Pinpoint the cell where the given text exists, returning its (x, y) midpoint coordinate. 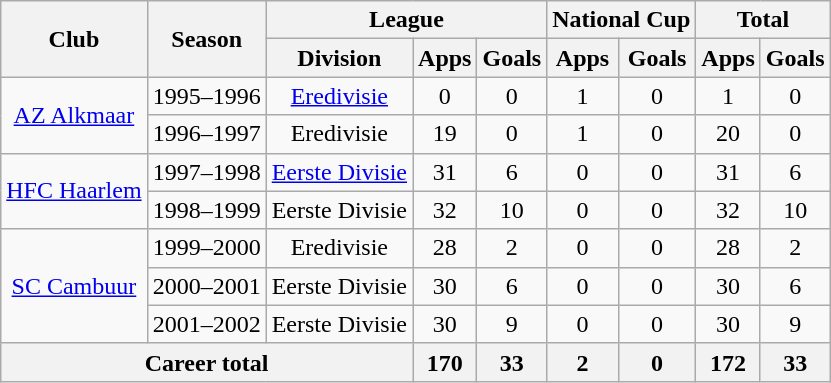
Club (74, 39)
19 (445, 134)
1999–2000 (206, 248)
1995–1996 (206, 96)
HFC Haarlem (74, 191)
Division (339, 58)
AZ Alkmaar (74, 115)
2000–2001 (206, 286)
1996–1997 (206, 134)
172 (728, 362)
20 (728, 134)
Total (763, 20)
SC Cambuur (74, 286)
2001–2002 (206, 324)
League (406, 20)
National Cup (622, 20)
1997–1998 (206, 172)
1998–1999 (206, 210)
Season (206, 39)
Career total (207, 362)
170 (445, 362)
